Pinpoint the cell where the given text exists, returning its [x, y] midpoint coordinate. 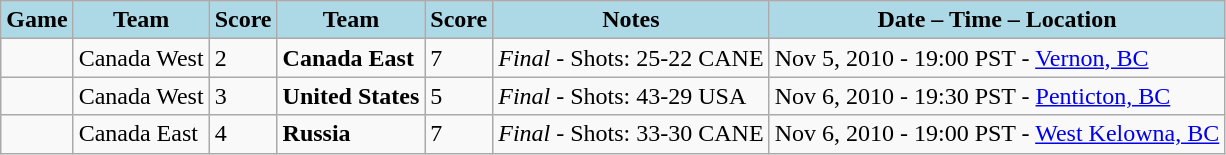
Final - Shots: 25-22 CANE [631, 58]
Nov 5, 2010 - 19:00 PST - Vernon, BC [997, 58]
Final - Shots: 43-29 USA [631, 96]
Final - Shots: 33-30 CANE [631, 134]
Notes [631, 20]
United States [351, 96]
Nov 6, 2010 - 19:00 PST - West Kelowna, BC [997, 134]
Russia [351, 134]
Game [37, 20]
4 [243, 134]
2 [243, 58]
Nov 6, 2010 - 19:30 PST - Penticton, BC [997, 96]
3 [243, 96]
5 [459, 96]
Date – Time – Location [997, 20]
